Extract the (X, Y) coordinate from the center of the cell holding the provided text.  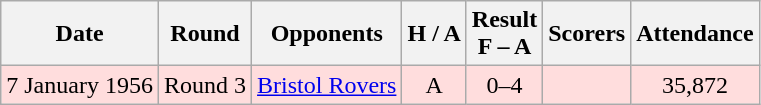
Opponents (327, 34)
Date (80, 34)
7 January 1956 (80, 85)
A (434, 85)
35,872 (695, 85)
0–4 (504, 85)
Bristol Rovers (327, 85)
Scorers (587, 34)
Round 3 (204, 85)
H / A (434, 34)
Round (204, 34)
ResultF – A (504, 34)
Attendance (695, 34)
